Pinpoint the cell where the given text exists, returning its (x, y) midpoint coordinate. 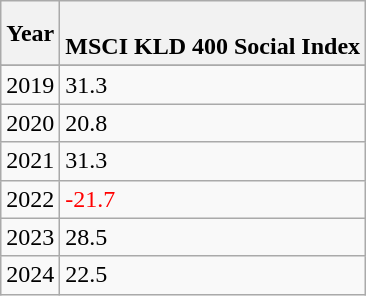
28.5 (213, 237)
MSCI KLD 400 Social Index (213, 34)
-21.7 (213, 199)
2022 (30, 199)
20.8 (213, 123)
Year (30, 34)
2021 (30, 161)
2023 (30, 237)
2020 (30, 123)
2024 (30, 275)
22.5 (213, 275)
2019 (30, 85)
